Provide the [x, y] coordinate of the cell's center where the given text is located.  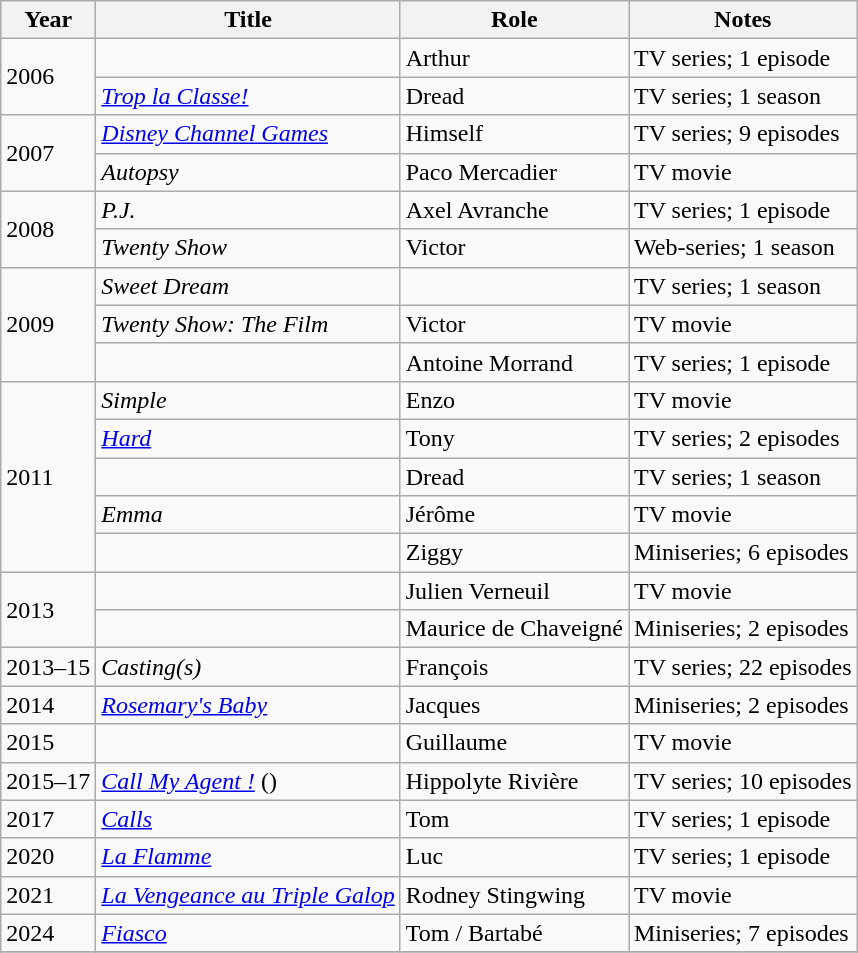
Emma [248, 515]
2013 [48, 610]
Axel Avranche [514, 210]
Hard [248, 438]
Casting(s) [248, 667]
Tom [514, 819]
Sweet Dream [248, 286]
2020 [48, 857]
2008 [48, 229]
Web-series; 1 season [742, 248]
Julien Verneuil [514, 591]
2006 [48, 77]
Fiasco [248, 933]
2011 [48, 476]
TV series; 22 episodes [742, 667]
Notes [742, 20]
TV series; 10 episodes [742, 781]
Autopsy [248, 172]
2015 [48, 743]
Disney Channel Games [248, 134]
Antoine Morrand [514, 362]
Rodney Stingwing [514, 895]
2009 [48, 324]
Enzo [514, 400]
Jacques [514, 705]
Arthur [514, 58]
Twenty Show [248, 248]
Miniseries; 7 episodes [742, 933]
Tony [514, 438]
2015–17 [48, 781]
Guillaume [514, 743]
Himself [514, 134]
2013–15 [48, 667]
2014 [48, 705]
Trop la Classe! [248, 96]
2024 [48, 933]
2007 [48, 153]
2021 [48, 895]
Year [48, 20]
Call My Agent ! () [248, 781]
Luc [514, 857]
Ziggy [514, 553]
Rosemary's Baby [248, 705]
La Flamme [248, 857]
François [514, 667]
Miniseries; 6 episodes [742, 553]
TV series; 9 episodes [742, 134]
TV series; 2 episodes [742, 438]
Title [248, 20]
Role [514, 20]
La Vengeance au Triple Galop [248, 895]
Tom / Bartabé [514, 933]
Jérôme [514, 515]
Hippolyte Rivière [514, 781]
Maurice de Chaveigné [514, 629]
Paco Mercadier [514, 172]
P.J. [248, 210]
Simple [248, 400]
2017 [48, 819]
Twenty Show: The Film [248, 324]
Calls [248, 819]
